Search for the cell housing the specified text and yield its [x, y] center coordinate. 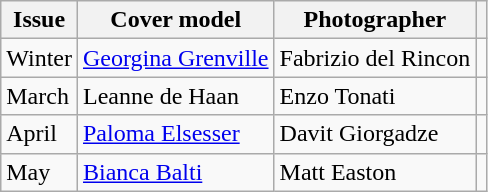
Leanne de Haan [176, 96]
Cover model [176, 20]
Photographer [375, 20]
Fabrizio del Rincon [375, 58]
May [40, 172]
March [40, 96]
Issue [40, 20]
Georgina Grenville [176, 58]
Paloma Elsesser [176, 134]
Winter [40, 58]
Bianca Balti [176, 172]
Matt Easton [375, 172]
April [40, 134]
Enzo Tonati [375, 96]
Davit Giorgadze [375, 134]
